Search for the cell housing the specified text and yield its [x, y] center coordinate. 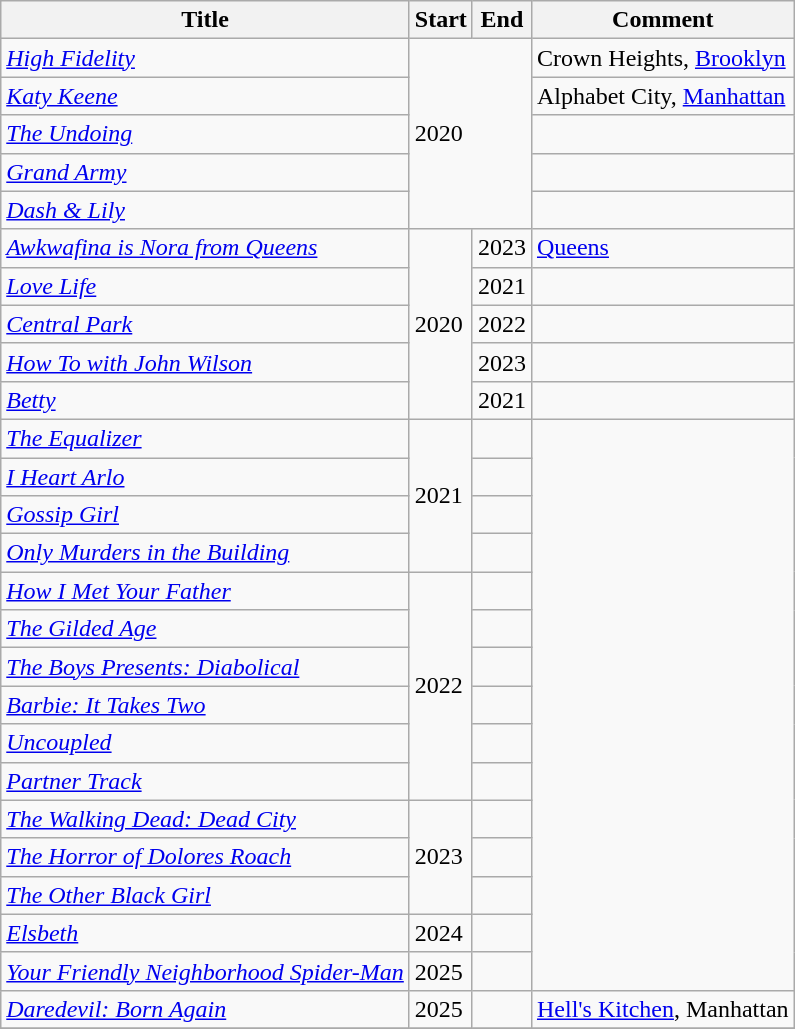
Awkwafina is Nora from Queens [206, 248]
High Fidelity [206, 58]
Title [206, 20]
Hell's Kitchen, Manhattan [662, 1009]
End [502, 20]
Start [440, 20]
Central Park [206, 324]
Love Life [206, 286]
Betty [206, 400]
I Heart Arlo [206, 477]
Only Murders in the Building [206, 553]
The Walking Dead: Dead City [206, 819]
How To with John Wilson [206, 362]
Comment [662, 20]
Gossip Girl [206, 515]
Daredevil: Born Again [206, 1009]
Crown Heights, Brooklyn [662, 58]
Queens [662, 248]
The Gilded Age [206, 629]
Katy Keene [206, 96]
Uncoupled [206, 743]
Elsbeth [206, 933]
Dash & Lily [206, 210]
The Boys Presents: Diabolical [206, 667]
The Equalizer [206, 438]
Alphabet City, Manhattan [662, 96]
The Horror of Dolores Roach [206, 857]
Partner Track [206, 781]
How I Met Your Father [206, 591]
The Other Black Girl [206, 895]
2024 [440, 933]
Grand Army [206, 172]
Your Friendly Neighborhood Spider-Man [206, 971]
Barbie: It Takes Two [206, 705]
The Undoing [206, 134]
